From the cell containing the given text, extract its center point as (X, Y) coordinate. 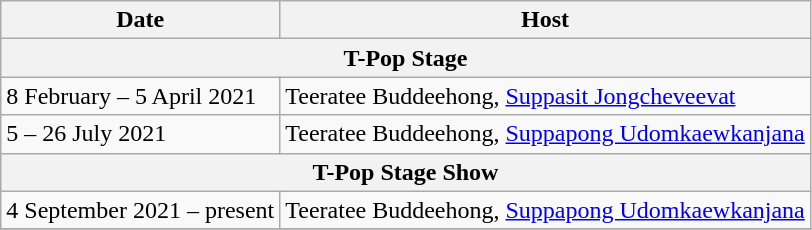
T-Pop Stage Show (406, 172)
Host (546, 20)
T-Pop Stage (406, 58)
4 September 2021 – present (140, 210)
5 – 26 July 2021 (140, 134)
Teeratee Buddeehong, Suppasit Jongcheveevat (546, 96)
8 February – 5 April 2021 (140, 96)
Date (140, 20)
